Locate the cell with the specified text and output its (X, Y) center coordinate. 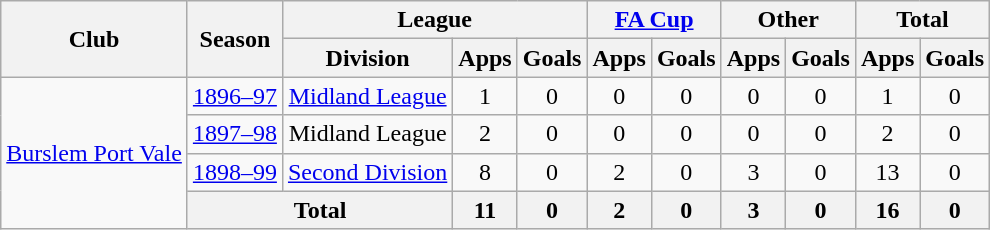
13 (887, 172)
8 (485, 172)
Other (788, 20)
Second Division (367, 172)
Club (94, 39)
1898–99 (234, 172)
1897–98 (234, 134)
11 (485, 210)
Division (367, 58)
League (434, 20)
Burslem Port Vale (94, 153)
FA Cup (654, 20)
16 (887, 210)
1896–97 (234, 96)
Season (234, 39)
